Identify which cell holds the provided text, then report its (x, y) central coordinate. 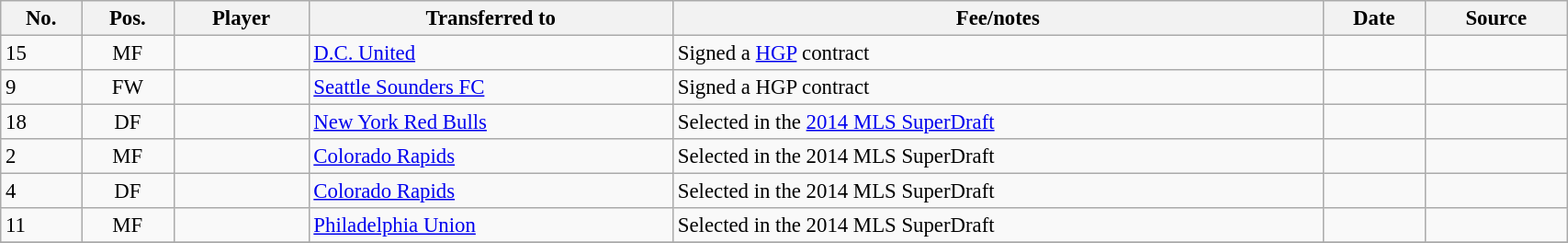
Pos. (128, 18)
4 (41, 191)
15 (41, 53)
Transferred to (491, 18)
No. (41, 18)
Player (241, 18)
FW (128, 87)
11 (41, 226)
Fee/notes (998, 18)
Source (1496, 18)
Seattle Sounders FC (491, 87)
Philadelphia Union (491, 226)
18 (41, 122)
D.C. United (491, 53)
2 (41, 156)
New York Red Bulls (491, 122)
Date (1374, 18)
9 (41, 87)
